Output the [x, y] coordinate of the center of the cell containing the given text.  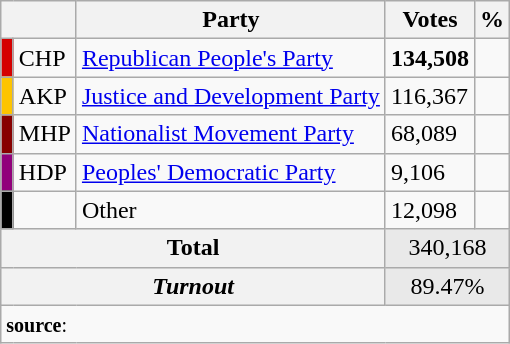
% [492, 20]
Peoples' Democratic Party [230, 172]
Other [230, 210]
Votes [430, 20]
CHP [44, 58]
source: [256, 324]
Republican People's Party [230, 58]
340,168 [447, 248]
12,098 [430, 210]
9,106 [430, 172]
AKP [44, 96]
Nationalist Movement Party [230, 134]
MHP [44, 134]
89.47% [447, 286]
116,367 [430, 96]
Total [194, 248]
Party [230, 20]
HDP [44, 172]
Turnout [194, 286]
Justice and Development Party [230, 96]
134,508 [430, 58]
68,089 [430, 134]
